Search for the cell housing the specified text and yield its [X, Y] center coordinate. 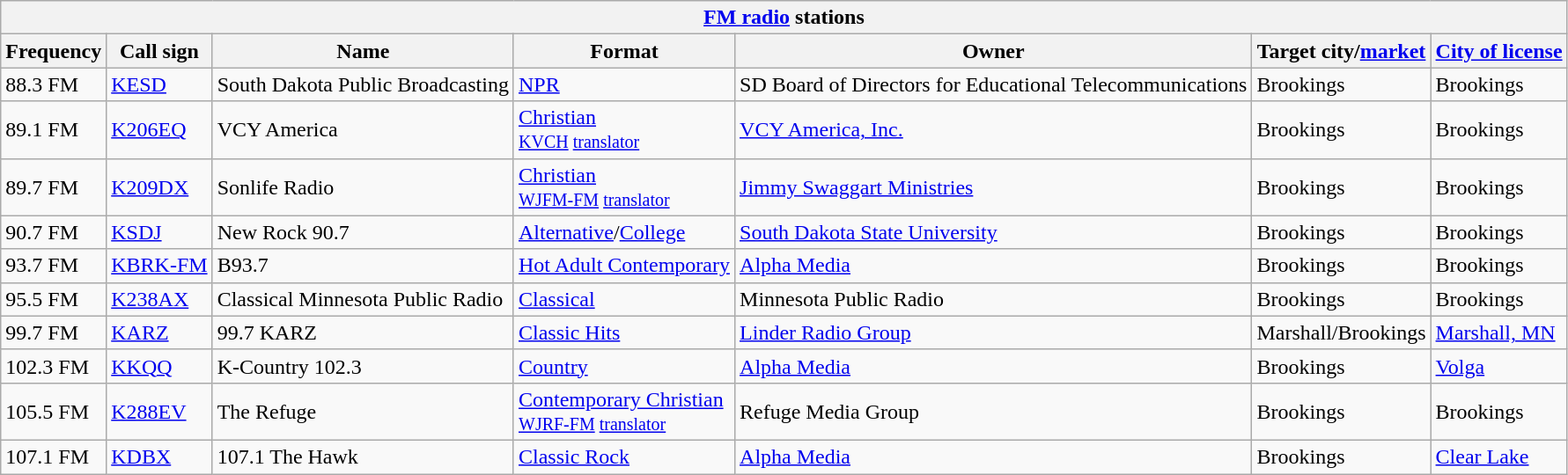
Classic Rock [623, 457]
NPR [623, 84]
K-Country 102.3 [363, 366]
90.7 FM [54, 232]
88.3 FM [54, 84]
Hot Adult Contemporary [623, 266]
VCY America [363, 130]
New Rock 90.7 [363, 232]
KARZ [159, 332]
102.3 FM [54, 366]
Owner [993, 51]
Country [623, 366]
South Dakota State University [993, 232]
89.7 FM [54, 186]
The Refuge [363, 412]
FM radio stations [784, 18]
City of license [1498, 51]
Refuge Media Group [993, 412]
Frequency [54, 51]
Call sign [159, 51]
KBRK-FM [159, 266]
93.7 FM [54, 266]
K209DX [159, 186]
VCY America, Inc. [993, 130]
Contemporary ChristianWJRF-FM translator [623, 412]
99.7 KARZ [363, 332]
SD Board of Directors for Educational Telecommunications [993, 84]
K288EV [159, 412]
Name [363, 51]
KKQQ [159, 366]
K238AX [159, 299]
ChristianKVCH translator [623, 130]
Classical [623, 299]
Marshall, MN [1498, 332]
Format [623, 51]
107.1 FM [54, 457]
KSDJ [159, 232]
ChristianWJFM-FM translator [623, 186]
Minnesota Public Radio [993, 299]
Marshall/Brookings [1342, 332]
89.1 FM [54, 130]
Jimmy Swaggart Ministries [993, 186]
Target city/market [1342, 51]
B93.7 [363, 266]
Classical Minnesota Public Radio [363, 299]
Sonlife Radio [363, 186]
K206EQ [159, 130]
95.5 FM [54, 299]
Clear Lake [1498, 457]
KDBX [159, 457]
107.1 The Hawk [363, 457]
KESD [159, 84]
105.5 FM [54, 412]
South Dakota Public Broadcasting [363, 84]
Classic Hits [623, 332]
Volga [1498, 366]
Linder Radio Group [993, 332]
99.7 FM [54, 332]
Alternative/College [623, 232]
